Search for the cell housing the specified text and yield its [X, Y] center coordinate. 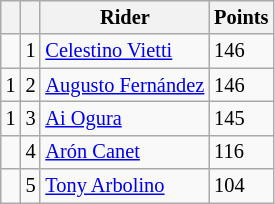
Tony Arbolino [124, 186]
Points [241, 17]
116 [241, 152]
Ai Ogura [124, 118]
Augusto Fernández [124, 85]
4 [31, 152]
145 [241, 118]
104 [241, 186]
2 [31, 85]
Celestino Vietti [124, 51]
Arón Canet [124, 152]
Rider [124, 17]
5 [31, 186]
3 [31, 118]
